From the cell containing the given text, extract its center point as [X, Y] coordinate. 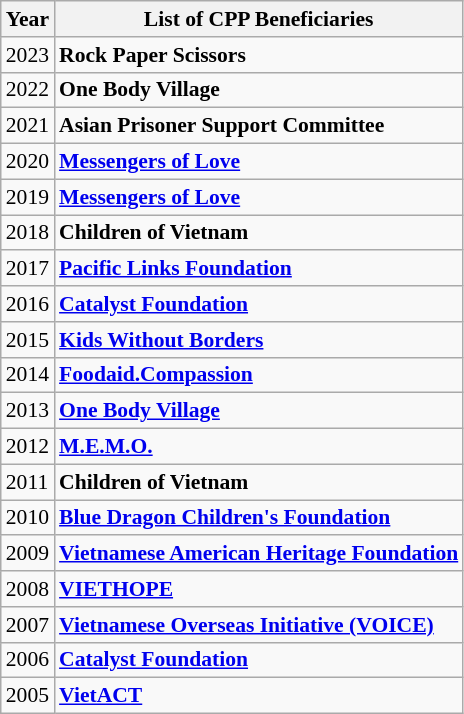
2021 [28, 126]
2013 [28, 411]
2014 [28, 375]
Rock Paper Scissors [258, 55]
2006 [28, 660]
Vietnamese Overseas Initiative (VOICE) [258, 625]
2012 [28, 447]
2020 [28, 162]
Year [28, 19]
2007 [28, 625]
2005 [28, 696]
2010 [28, 518]
M.E.M.O. [258, 447]
2022 [28, 90]
VIETHOPE [258, 589]
VietACT [258, 696]
2019 [28, 197]
Foodaid.Compassion [258, 375]
Asian Prisoner Support Committee [258, 126]
Vietnamese American Heritage Foundation [258, 554]
2009 [28, 554]
List of CPP Beneficiaries [258, 19]
Kids Without Borders [258, 340]
Pacific Links Foundation [258, 269]
2015 [28, 340]
Blue Dragon Children's Foundation [258, 518]
2018 [28, 233]
2023 [28, 55]
2011 [28, 482]
2016 [28, 304]
2008 [28, 589]
2017 [28, 269]
